Locate the cell with the specified text and output its (X, Y) center coordinate. 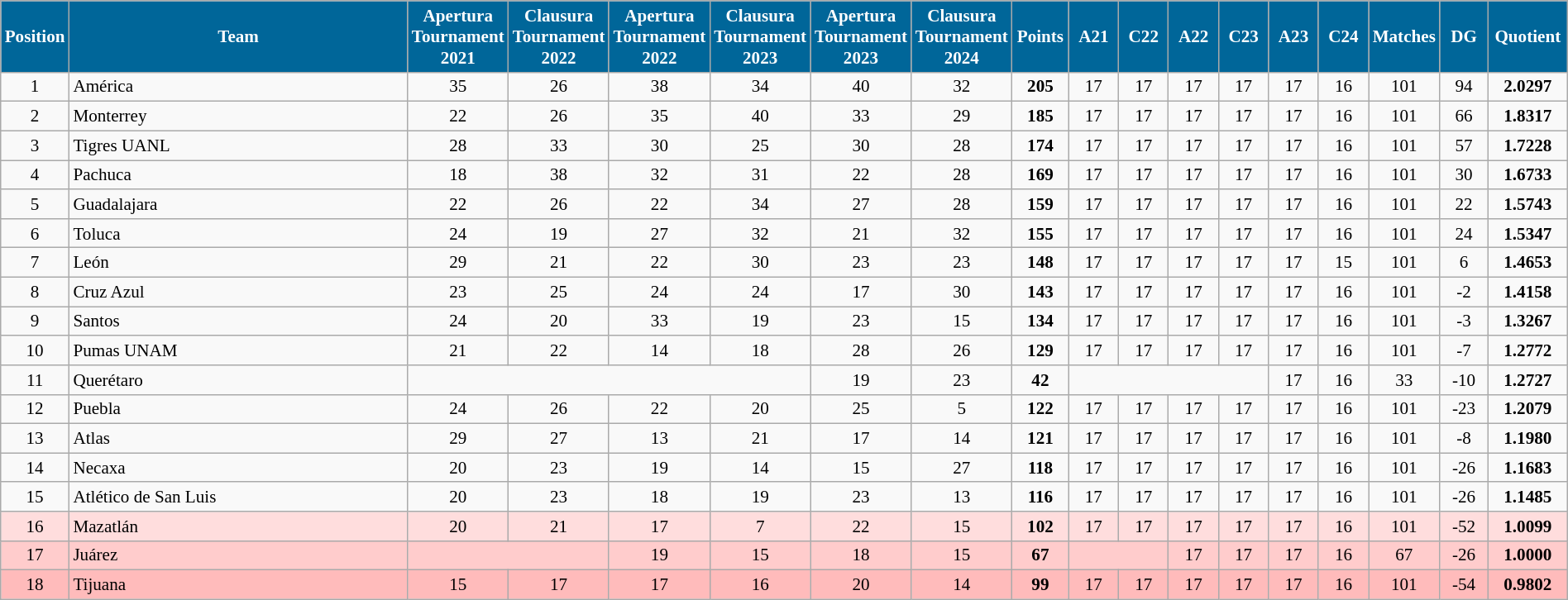
129 (1040, 350)
122 (1040, 408)
9 (35, 321)
C24 (1343, 36)
155 (1040, 233)
Guadalajara (238, 203)
3 (35, 145)
102 (1040, 526)
Puebla (238, 408)
1.4158 (1527, 291)
1 (35, 86)
-10 (1464, 380)
2.0297 (1527, 86)
A23 (1293, 36)
0.9802 (1527, 585)
1.1485 (1527, 496)
1.1683 (1527, 468)
Tijuana (238, 585)
1.0000 (1527, 555)
8 (35, 291)
Querétaro (238, 380)
-8 (1464, 438)
118 (1040, 468)
-23 (1464, 408)
Apertura Tournament 2023 (861, 36)
1.3267 (1527, 321)
148 (1040, 263)
1.5347 (1527, 233)
57 (1464, 145)
Clausura Tournament 2024 (962, 36)
Monterrey (238, 116)
205 (1040, 86)
42 (1040, 380)
Matches (1404, 36)
Juárez (238, 555)
94 (1464, 86)
A21 (1093, 36)
1.0099 (1527, 526)
-2 (1464, 291)
Points (1040, 36)
Team (238, 36)
1.8317 (1527, 116)
Tigres UANL (238, 145)
Cruz Azul (238, 291)
Quotient (1527, 36)
Toluca (238, 233)
León (238, 263)
Santos (238, 321)
1.2772 (1527, 350)
-54 (1464, 585)
1.5743 (1527, 203)
-7 (1464, 350)
-52 (1464, 526)
31 (760, 175)
Atlético de San Luis (238, 496)
1.6733 (1527, 175)
66 (1464, 116)
América (238, 86)
12 (35, 408)
174 (1040, 145)
C23 (1243, 36)
Apertura Tournament 2022 (659, 36)
1.1980 (1527, 438)
C22 (1144, 36)
Mazatlán (238, 526)
Clausura Tournament 2022 (559, 36)
Clausura Tournament 2023 (760, 36)
134 (1040, 321)
DG (1464, 36)
10 (35, 350)
116 (1040, 496)
Position (35, 36)
1.4653 (1527, 263)
159 (1040, 203)
1.7228 (1527, 145)
185 (1040, 116)
99 (1040, 585)
Atlas (238, 438)
-3 (1464, 321)
Necaxa (238, 468)
121 (1040, 438)
169 (1040, 175)
Apertura Tournament 2021 (458, 36)
Pumas UNAM (238, 350)
A22 (1193, 36)
1.2079 (1527, 408)
4 (35, 175)
2 (35, 116)
1.2727 (1527, 380)
143 (1040, 291)
11 (35, 380)
Pachuca (238, 175)
